Provide the (X, Y) coordinate of the cell's center where the given text is located.  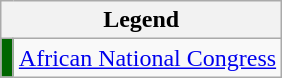
African National Congress (147, 58)
Legend (142, 20)
